Find where the given text appears and provide that cell's center as (X, Y) coordinate. 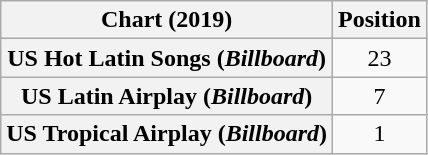
Chart (2019) (167, 20)
23 (380, 58)
US Hot Latin Songs (Billboard) (167, 58)
US Latin Airplay (Billboard) (167, 96)
7 (380, 96)
US Tropical Airplay (Billboard) (167, 134)
1 (380, 134)
Position (380, 20)
